Output the (X, Y) coordinate of the center of the cell containing the given text.  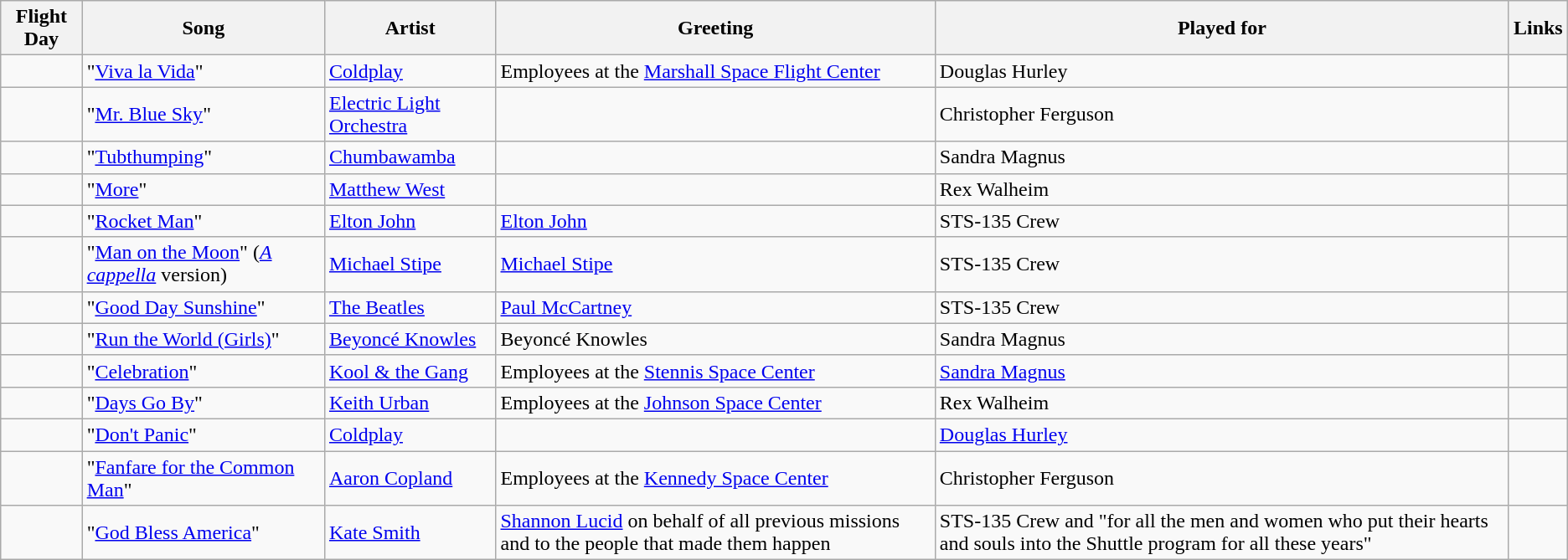
Kool & the Gang (410, 371)
Artist (410, 28)
Keith Urban (410, 403)
STS-135 Crew and "for all the men and women who put their hearts and souls into the Shuttle program for all these years" (1221, 532)
Played for (1221, 28)
"Fanfare for the Common Man" (203, 477)
"Tubthumping" (203, 157)
Matthew West (410, 189)
"God Bless America" (203, 532)
"Days Go By" (203, 403)
The Beatles (410, 307)
"Mr. Blue Sky" (203, 114)
"Run the World (Girls)" (203, 339)
"Don't Panic" (203, 434)
Links (1538, 28)
"Man on the Moon" (A cappella version) (203, 265)
Employees at the Kennedy Space Center (715, 477)
"Viva la Vida" (203, 71)
"Celebration" (203, 371)
"Good Day Sunshine" (203, 307)
Song (203, 28)
Chumbawamba (410, 157)
Kate Smith (410, 532)
"More" (203, 189)
Employees at the Marshall Space Flight Center (715, 71)
Aaron Copland (410, 477)
Greeting (715, 28)
Paul McCartney (715, 307)
Employees at the Johnson Space Center (715, 403)
Shannon Lucid on behalf of all previous missions and to the people that made them happen (715, 532)
"Rocket Man" (203, 221)
Flight Day (42, 28)
Employees at the Stennis Space Center (715, 371)
Electric Light Orchestra (410, 114)
